Provide the (X, Y) coordinate of the cell's center where the given text is located.  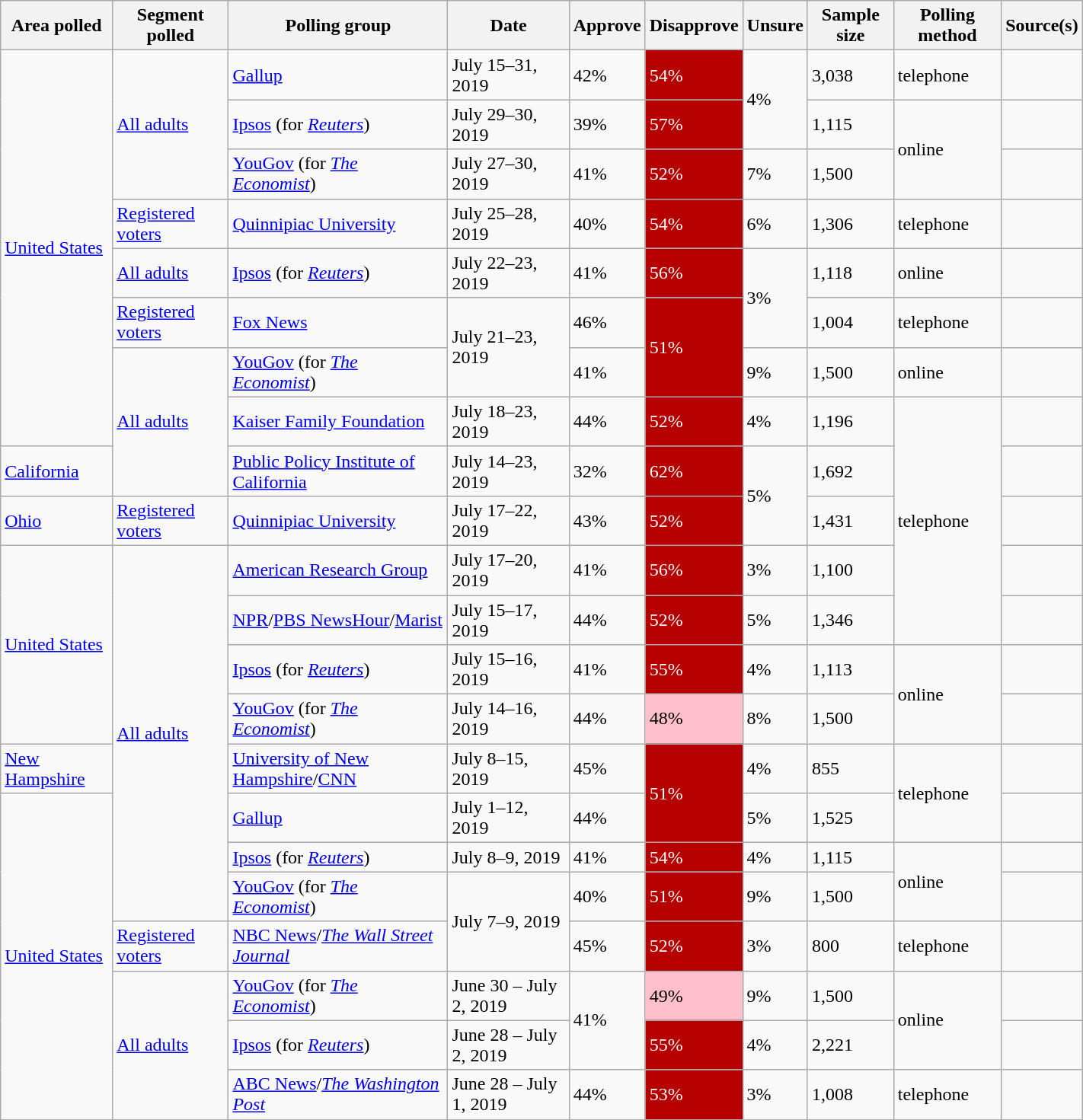
53% (694, 1095)
California (56, 471)
ABC News/The Washington Post (338, 1095)
July 7–9, 2019 (509, 921)
July 17–22, 2019 (509, 521)
July 8–9, 2019 (509, 857)
Public Policy Institute of California (338, 471)
39% (607, 125)
July 15–16, 2019 (509, 670)
Date (509, 26)
7% (775, 174)
32% (607, 471)
Fox News (338, 323)
June 30 – July 2, 2019 (509, 996)
1,004 (850, 323)
62% (694, 471)
48% (694, 719)
Sample size (850, 26)
49% (694, 996)
57% (694, 125)
NPR/PBS NewsHour/Marist (338, 620)
Source(s) (1042, 26)
July 29–30, 2019 (509, 125)
July 18–23, 2019 (509, 422)
3,038 (850, 75)
July 1–12, 2019 (509, 818)
1,113 (850, 670)
2,221 (850, 1045)
July 8–15, 2019 (509, 769)
1,196 (850, 422)
Kaiser Family Foundation (338, 422)
1,118 (850, 273)
July 27–30, 2019 (509, 174)
6% (775, 224)
Disapprove (694, 26)
Polling method (947, 26)
July 21–23, 2019 (509, 347)
NBC News/The Wall Street Journal (338, 946)
July 15–31, 2019 (509, 75)
8% (775, 719)
855 (850, 769)
July 14–23, 2019 (509, 471)
June 28 – July 2, 2019 (509, 1045)
1,525 (850, 818)
1,008 (850, 1095)
July 25–28, 2019 (509, 224)
1,692 (850, 471)
June 28 – July 1, 2019 (509, 1095)
July 22–23, 2019 (509, 273)
July 14–16, 2019 (509, 719)
New Hampshire (56, 769)
1,346 (850, 620)
Unsure (775, 26)
Approve (607, 26)
Segment polled (171, 26)
Area polled (56, 26)
University of New Hampshire/CNN (338, 769)
42% (607, 75)
1,306 (850, 224)
July 17–20, 2019 (509, 570)
43% (607, 521)
1,431 (850, 521)
July 15–17, 2019 (509, 620)
46% (607, 323)
Polling group (338, 26)
800 (850, 946)
American Research Group (338, 570)
Ohio (56, 521)
1,100 (850, 570)
